For the text-containing cell, return its midpoint in [x, y] coordinate format. 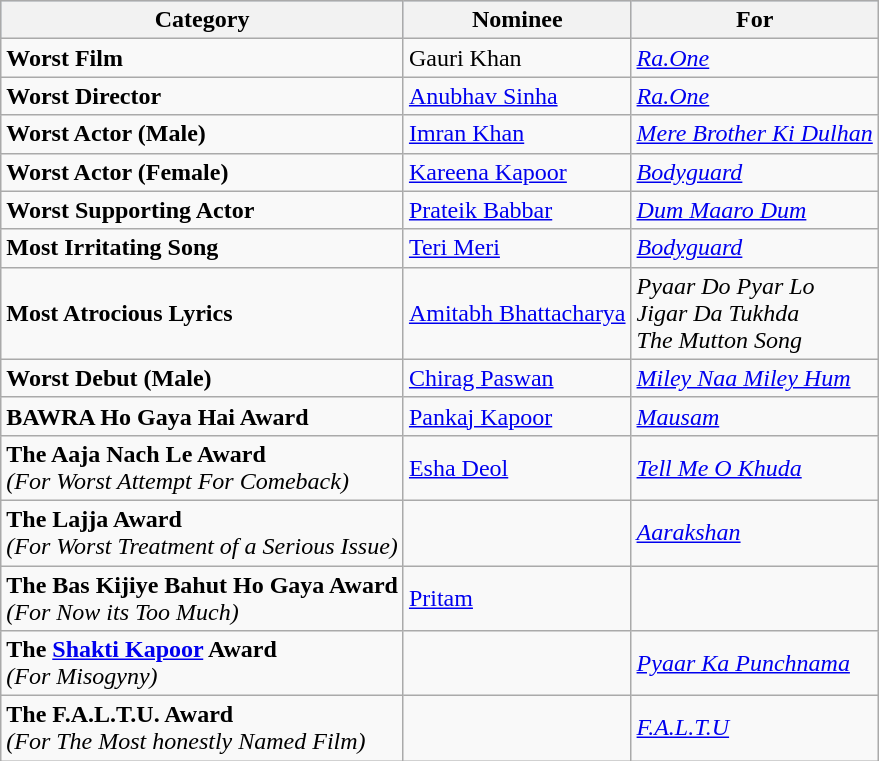
Tell Me O Khuda [754, 468]
Gauri Khan [517, 58]
Worst Debut (Male) [202, 378]
Mausam [754, 416]
Most Irritating Song [202, 248]
Teri Meri [517, 248]
F.A.L.T.U [754, 728]
Worst Director [202, 96]
The Bas Kijiye Bahut Ho Gaya Award(For Now its Too Much) [202, 598]
Nominee [517, 20]
Pyaar Do Pyar LoJigar Da TukhdaThe Mutton Song [754, 313]
Category [202, 20]
Pyaar Ka Punchnama [754, 664]
Chirag Paswan [517, 378]
Prateik Babbar [517, 210]
BAWRA Ho Gaya Hai Award [202, 416]
The Aaja Nach Le Award(For Worst Attempt For Comeback) [202, 468]
Mere Brother Ki Dulhan [754, 134]
The Shakti Kapoor Award(For Misogyny) [202, 664]
Esha Deol [517, 468]
Aarakshan [754, 532]
The F.A.L.T.U. Award(For The Most honestly Named Film) [202, 728]
Most Atrocious Lyrics [202, 313]
Worst Supporting Actor [202, 210]
Anubhav Sinha [517, 96]
Amitabh Bhattacharya [517, 313]
Imran Khan [517, 134]
Miley Naa Miley Hum [754, 378]
Dum Maaro Dum [754, 210]
Kareena Kapoor [517, 172]
Pankaj Kapoor [517, 416]
The Lajja Award(For Worst Treatment of a Serious Issue) [202, 532]
For [754, 20]
Worst Actor (Male) [202, 134]
Pritam [517, 598]
Worst Film [202, 58]
Worst Actor (Female) [202, 172]
